Capture the cell that displays the provided text and extract its (X, Y) central coordinate. 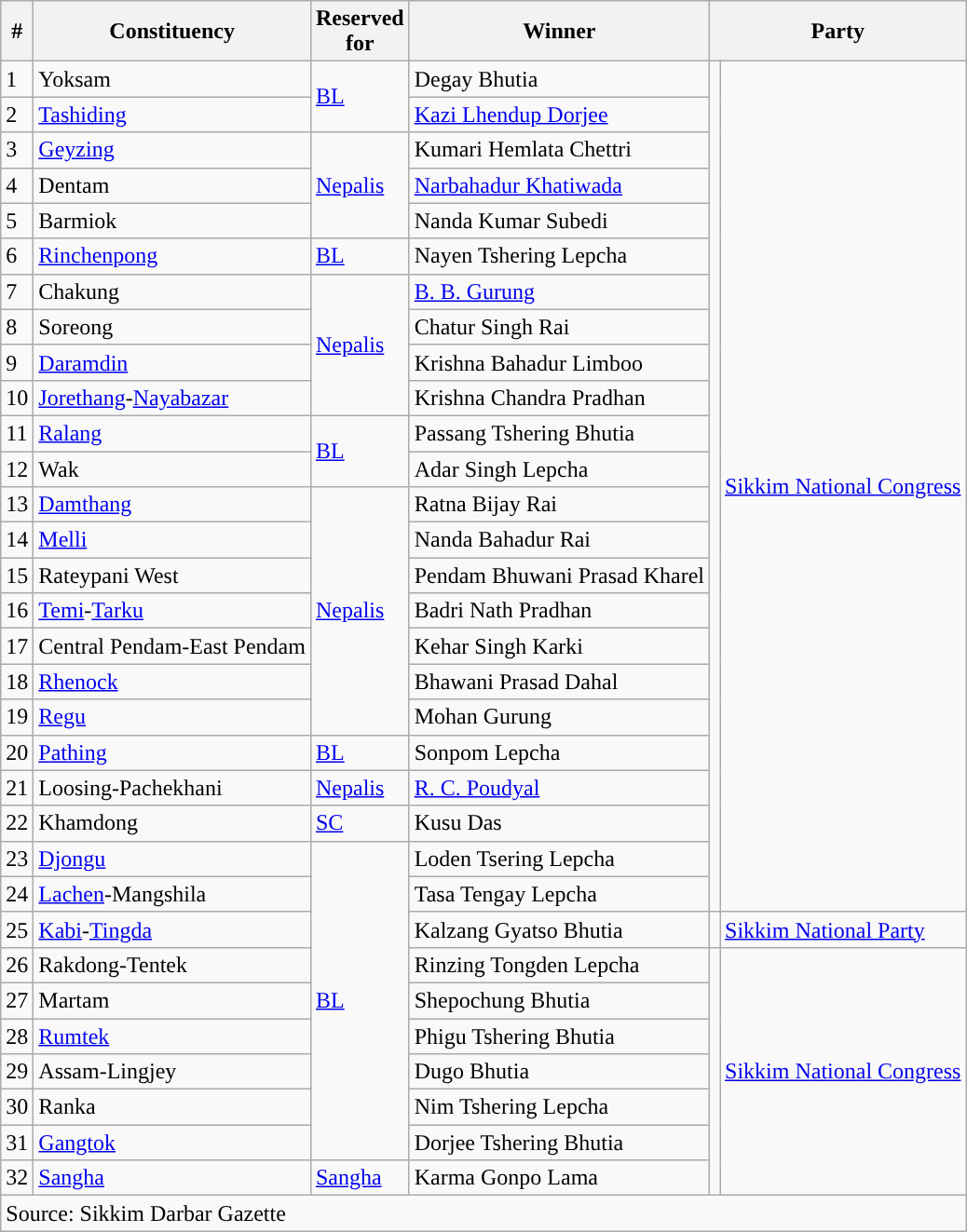
Rumtek (172, 1036)
Tasa Tengay Lepcha (559, 894)
7 (17, 291)
Nanda Bahadur Rai (559, 540)
Sikkim National Party (843, 929)
Dugo Bhutia (559, 1072)
Source: Sikkim Darbar Gazette (483, 1213)
Dorjee Tshering Bhutia (559, 1143)
Shepochung Bhutia (559, 1000)
Soreong (172, 327)
22 (17, 823)
14 (17, 540)
16 (17, 611)
2 (17, 115)
Ratna Bijay Rai (559, 505)
Geyzing (172, 150)
Rateypani West (172, 575)
Winner (559, 32)
Passang Tshering Bhutia (559, 433)
Martam (172, 1000)
Dentam (172, 185)
Chakung (172, 291)
B. B. Gurung (559, 291)
Yoksam (172, 79)
20 (17, 752)
Constituency (172, 32)
13 (17, 505)
Djongu (172, 859)
4 (17, 185)
12 (17, 468)
Loden Tsering Lepcha (559, 859)
Nanda Kumar Subedi (559, 221)
30 (17, 1107)
32 (17, 1178)
Melli (172, 540)
Nim Tshering Lepcha (559, 1107)
Bhawani Prasad Dahal (559, 682)
Barmiok (172, 221)
Temi-Tarku (172, 611)
6 (17, 256)
1 (17, 79)
3 (17, 150)
Adar Singh Lepcha (559, 468)
Khamdong (172, 823)
Sonpom Lepcha (559, 752)
Central Pendam-East Pendam (172, 646)
9 (17, 362)
Rinzing Tongden Lepcha (559, 965)
Damthang (172, 505)
R. C. Poudyal (559, 788)
Krishna Bahadur Limboo (559, 362)
Rhenock (172, 682)
Nayen Tshering Lepcha (559, 256)
25 (17, 929)
Tashiding (172, 115)
SC (360, 823)
Rinchenpong (172, 256)
31 (17, 1143)
Ranka (172, 1107)
Kumari Hemlata Chettri (559, 150)
Kehar Singh Karki (559, 646)
10 (17, 398)
Mohan Gurung (559, 717)
Pendam Bhuwani Prasad Kharel (559, 575)
Badri Nath Pradhan (559, 611)
21 (17, 788)
Lachen-Mangshila (172, 894)
Gangtok (172, 1143)
Rakdong-Tentek (172, 965)
24 (17, 894)
Wak (172, 468)
17 (17, 646)
23 (17, 859)
Phigu Tshering Bhutia (559, 1036)
Daramdin (172, 362)
Chatur Singh Rai (559, 327)
27 (17, 1000)
Kusu Das (559, 823)
Kalzang Gyatso Bhutia (559, 929)
Kazi Lhendup Dorjee (559, 115)
Degay Bhutia (559, 79)
Ralang (172, 433)
Narbahadur Khatiwada (559, 185)
26 (17, 965)
Party (838, 32)
Kabi-Tingda (172, 929)
Reservedfor (360, 32)
8 (17, 327)
11 (17, 433)
Jorethang-Nayabazar (172, 398)
29 (17, 1072)
Pathing (172, 752)
Loosing-Pachekhani (172, 788)
15 (17, 575)
19 (17, 717)
Regu (172, 717)
Krishna Chandra Pradhan (559, 398)
5 (17, 221)
Assam-Lingjey (172, 1072)
18 (17, 682)
Karma Gonpo Lama (559, 1178)
28 (17, 1036)
# (17, 32)
